Provide the (x, y) coordinate of the cell's center where the given text is located.  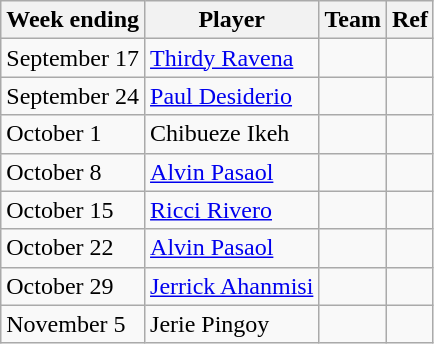
October 8 (73, 172)
Week ending (73, 20)
Thirdy Ravena (232, 58)
October 15 (73, 210)
November 5 (73, 324)
October 29 (73, 286)
Chibueze Ikeh (232, 134)
September 17 (73, 58)
Player (232, 20)
Ricci Rivero (232, 210)
September 24 (73, 96)
Ref (410, 20)
Paul Desiderio (232, 96)
October 22 (73, 248)
Jerie Pingoy (232, 324)
October 1 (73, 134)
Team (353, 20)
Jerrick Ahanmisi (232, 286)
